Scan for the cell matching the given text and deliver its (X, Y) coordinate at center. 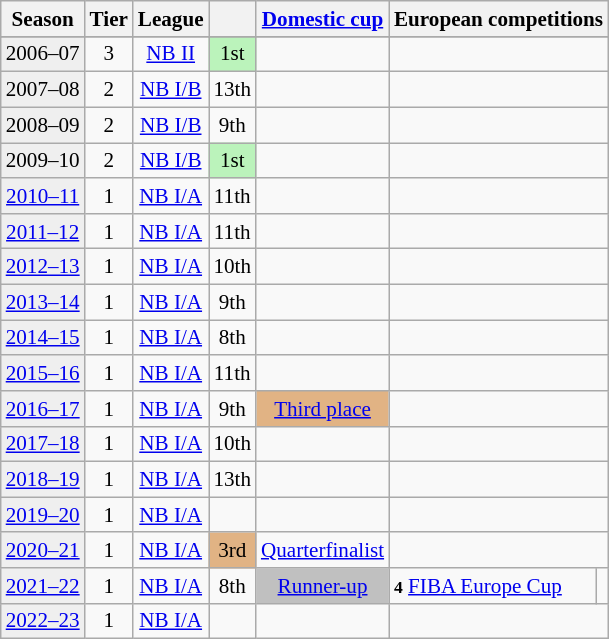
2014–15 (43, 338)
2018–19 (43, 480)
2022–23 (43, 620)
2006–07 (43, 54)
2017–18 (43, 444)
3 (109, 54)
2007–08 (43, 90)
2020–21 (43, 550)
European competitions (498, 18)
2015–16 (43, 372)
2009–10 (43, 160)
4 FIBA Europe Cup (492, 586)
2019–20 (43, 514)
2016–17 (43, 408)
Tier (109, 18)
2011–12 (43, 230)
NB II (171, 54)
Runner-up (322, 586)
3rd (232, 550)
2008–09 (43, 124)
2013–14 (43, 302)
League (171, 18)
Quarterfinalist (322, 550)
2021–22 (43, 586)
Third place (322, 408)
Domestic cup (322, 18)
2012–13 (43, 266)
Season (43, 18)
2010–11 (43, 196)
